For the text-containing cell, return its midpoint in [X, Y] coordinate format. 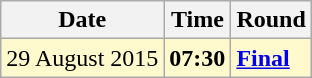
Date [82, 20]
Time [198, 20]
Final [271, 58]
07:30 [198, 58]
29 August 2015 [82, 58]
Round [271, 20]
